Scan for the cell matching the given text and deliver its [x, y] coordinate at center. 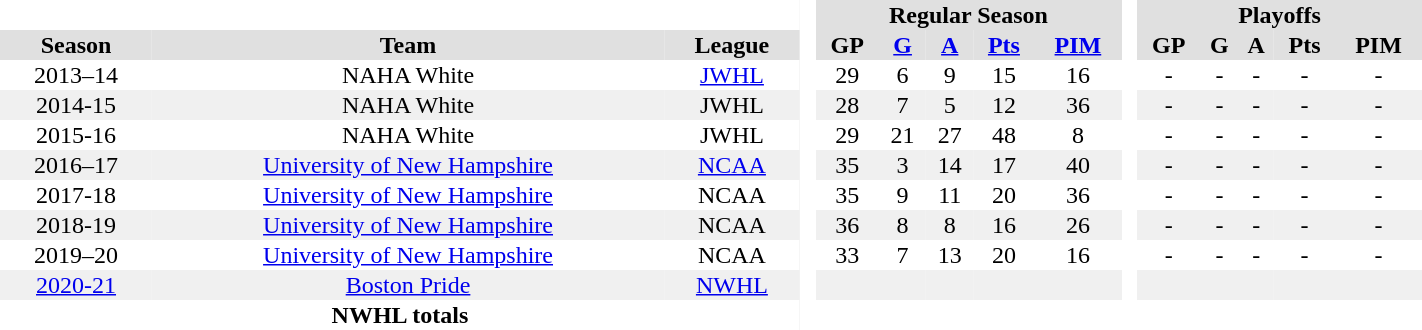
NWHL [732, 285]
2017-18 [76, 195]
13 [950, 255]
2015-16 [76, 135]
14 [950, 165]
2019–20 [76, 255]
26 [1078, 225]
Team [408, 45]
15 [1004, 75]
NWHL totals [400, 315]
21 [902, 135]
11 [950, 195]
Season [76, 45]
28 [848, 105]
2016–17 [76, 165]
Regular Season [969, 15]
2018-19 [76, 225]
Boston Pride [408, 285]
33 [848, 255]
5 [950, 105]
17 [1004, 165]
2020-21 [76, 285]
League [732, 45]
6 [902, 75]
48 [1004, 135]
27 [950, 135]
2013–14 [76, 75]
Playoffs [1280, 15]
12 [1004, 105]
40 [1078, 165]
2014-15 [76, 105]
3 [902, 165]
